Extract the [X, Y] coordinate from the center of the cell holding the provided text.  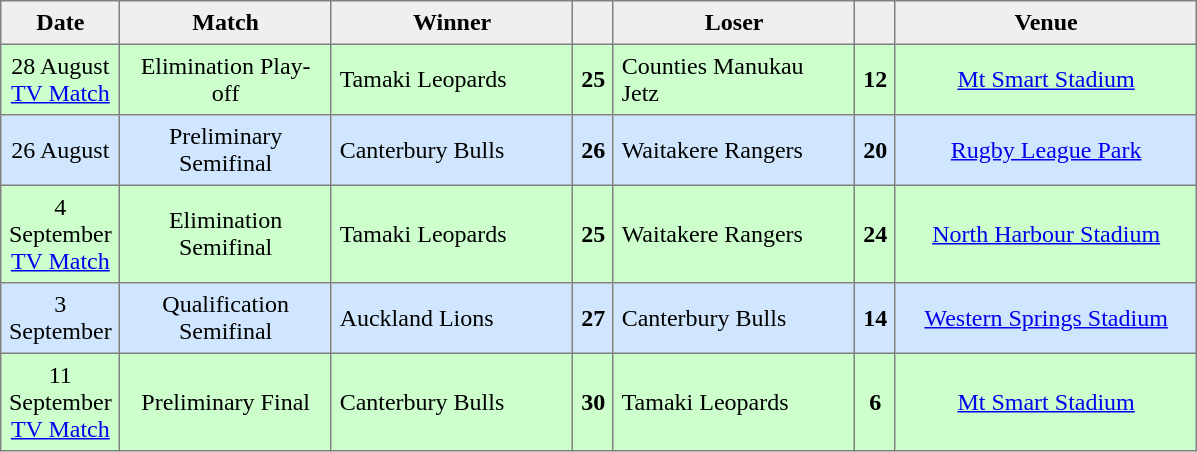
11 September TV Match [60, 402]
Elimination Play-off [226, 79]
14 [875, 318]
28 August TV Match [60, 79]
Qualification Semifinal [226, 318]
20 [875, 150]
Western Springs Stadium [1046, 318]
27 [593, 318]
4 September TV Match [60, 234]
Winner [452, 23]
Venue [1046, 23]
Date [60, 23]
Counties Manukau Jetz [734, 79]
Elimination Semifinal [226, 234]
Preliminary Semifinal [226, 150]
Auckland Lions [452, 318]
12 [875, 79]
North Harbour Stadium [1046, 234]
30 [593, 402]
Loser [734, 23]
6 [875, 402]
3 September [60, 318]
24 [875, 234]
Preliminary Final [226, 402]
26 August [60, 150]
26 [593, 150]
Match [226, 23]
Rugby League Park [1046, 150]
